Determine the (X, Y) coordinate at the center of the cell enclosing the given text.  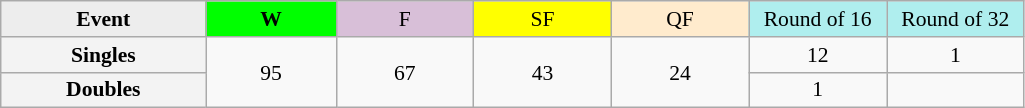
12 (818, 55)
W (271, 19)
Round of 16 (818, 19)
F (405, 19)
QF (680, 19)
95 (271, 72)
Event (104, 19)
Singles (104, 55)
SF (543, 19)
24 (680, 72)
Doubles (104, 90)
Round of 32 (955, 19)
43 (543, 72)
67 (405, 72)
